Detect which cell encompasses the target text, then output its (x, y) center coordinate. 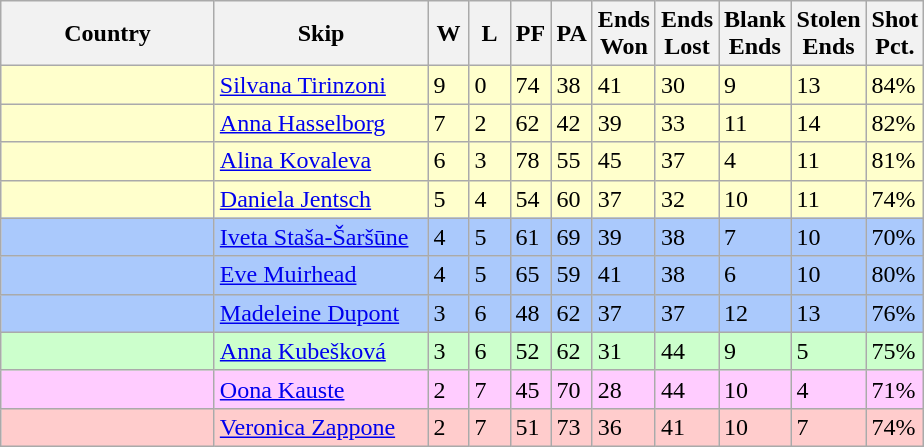
0 (490, 85)
PF (530, 34)
Madeleine Dupont (321, 313)
33 (686, 123)
54 (530, 199)
Skip (321, 34)
Eve Muirhead (321, 275)
74 (530, 85)
Veronica Zappone (321, 427)
31 (624, 351)
59 (572, 275)
14 (828, 123)
Anna Kubešková (321, 351)
Ends Won (624, 34)
42 (572, 123)
76% (895, 313)
32 (686, 199)
Country (108, 34)
12 (755, 313)
Daniela Jentsch (321, 199)
Ends Lost (686, 34)
28 (624, 389)
52 (530, 351)
84% (895, 85)
70 (572, 389)
71% (895, 389)
Oona Kauste (321, 389)
Silvana Tirinzoni (321, 85)
36 (624, 427)
Iveta Staša-Šaršūne (321, 237)
L (490, 34)
51 (530, 427)
73 (572, 427)
Blank Ends (755, 34)
Stolen Ends (828, 34)
48 (530, 313)
82% (895, 123)
81% (895, 161)
55 (572, 161)
60 (572, 199)
75% (895, 351)
PA (572, 34)
65 (530, 275)
30 (686, 85)
W (448, 34)
Alina Kovaleva (321, 161)
70% (895, 237)
Shot Pct. (895, 34)
80% (895, 275)
69 (572, 237)
Anna Hasselborg (321, 123)
61 (530, 237)
78 (530, 161)
